Search for the cell housing the specified text and yield its (x, y) center coordinate. 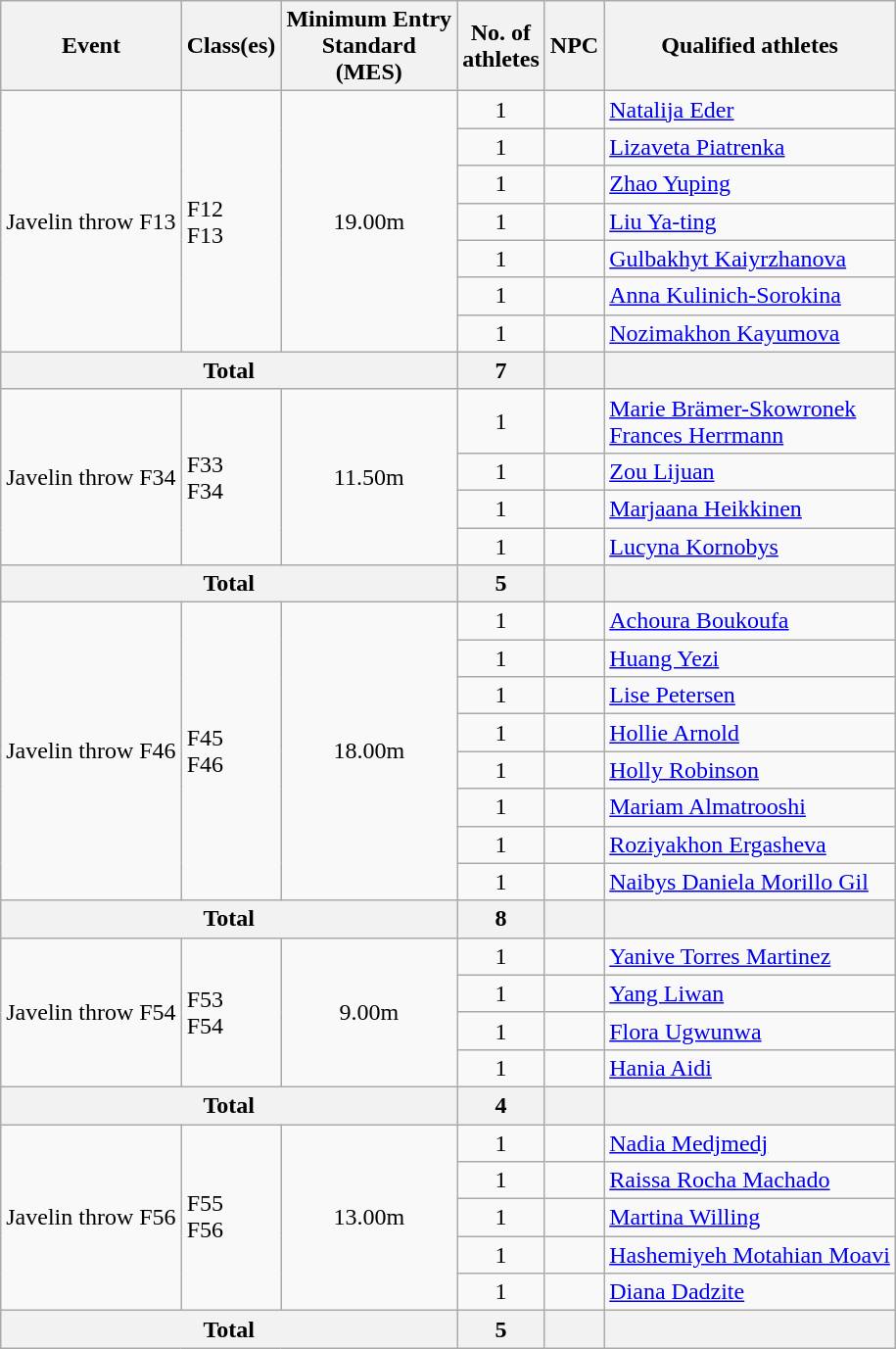
Marie Brämer-SkowronekFrances Herrmann (750, 421)
Hollie Arnold (750, 733)
Mariam Almatrooshi (750, 807)
No. ofathletes (501, 46)
Javelin throw F54 (91, 1012)
Holly Robinson (750, 770)
Achoura Boukoufa (750, 621)
Huang Yezi (750, 658)
Naibys Daniela Morillo Gil (750, 882)
F33F34 (231, 476)
Lise Petersen (750, 696)
7 (501, 370)
Minimum Entry Standard (MES) (369, 46)
Hania Aidi (750, 1068)
Martina Willing (750, 1218)
Gulbakhyt Kaiyrzhanova (750, 259)
Yang Liwan (750, 993)
Raissa Rocha Machado (750, 1180)
4 (501, 1105)
Roziyakhon Ergasheva (750, 844)
Yanive Torres Martinez (750, 956)
Zou Lijuan (750, 471)
NPC (574, 46)
Zhao Yuping (750, 184)
Javelin throw F46 (91, 751)
Diana Dadzite (750, 1292)
Nozimakhon Kayumova (750, 333)
Lucyna Kornobys (750, 546)
Marjaana Heikkinen (750, 508)
18.00m (369, 751)
F53F54 (231, 1012)
F45F46 (231, 751)
F12F13 (231, 221)
8 (501, 919)
Event (91, 46)
Lizaveta Piatrenka (750, 147)
Liu Ya-ting (750, 221)
Javelin throw F13 (91, 221)
9.00m (369, 1012)
19.00m (369, 221)
Javelin throw F56 (91, 1218)
Hashemiyeh Motahian Moavi (750, 1255)
11.50m (369, 476)
F55F56 (231, 1218)
Javelin throw F34 (91, 476)
Anna Kulinich-Sorokina (750, 296)
Flora Ugwunwa (750, 1031)
Class(es) (231, 46)
13.00m (369, 1218)
Natalija Eder (750, 110)
Nadia Medjmedj (750, 1143)
Qualified athletes (750, 46)
